Capture the cell that displays the provided text and extract its (x, y) central coordinate. 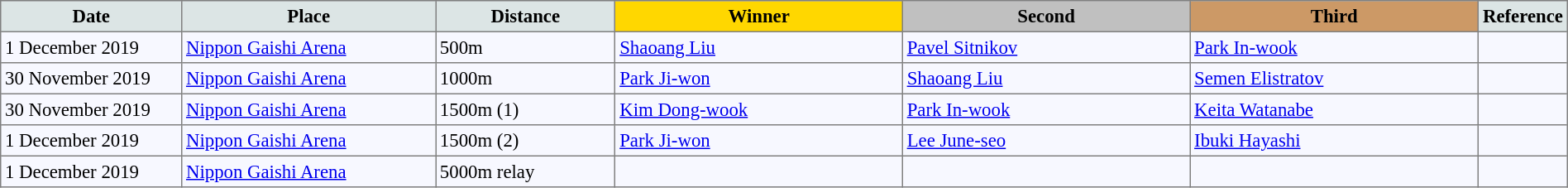
Keita Watanabe (1335, 109)
Distance (526, 17)
Winner (759, 17)
1000m (526, 79)
500m (526, 47)
Ibuki Hayashi (1335, 141)
Third (1335, 17)
Place (309, 17)
5000m relay (526, 171)
Reference (1523, 17)
Kim Dong-wook (759, 109)
Lee June-seo (1045, 141)
Second (1045, 17)
Semen Elistratov (1335, 79)
Pavel Sitnikov (1045, 47)
Date (91, 17)
1500m (2) (526, 141)
1500m (1) (526, 109)
